Provide the [X, Y] coordinate of the cell's center where the given text is located.  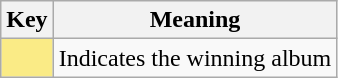
Key [27, 20]
Indicates the winning album [195, 58]
Meaning [195, 20]
